Capture the cell that displays the provided text and extract its (x, y) central coordinate. 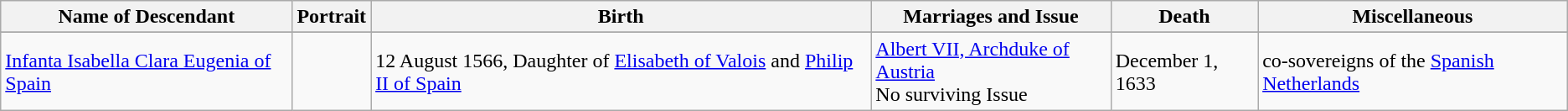
December 1, 1633 (1184, 71)
Infanta Isabella Clara Eugenia of Spain (147, 71)
Death (1184, 17)
Albert VII, Archduke of AustriaNo surviving Issue (991, 71)
Miscellaneous (1413, 17)
12 August 1566, Daughter of Elisabeth of Valois and Philip II of Spain (622, 71)
Birth (622, 17)
Name of Descendant (147, 17)
Marriages and Issue (991, 17)
co-sovereigns of the Spanish Netherlands (1413, 71)
Portrait (332, 17)
